Return (x, y) of the center of cell containing provided text 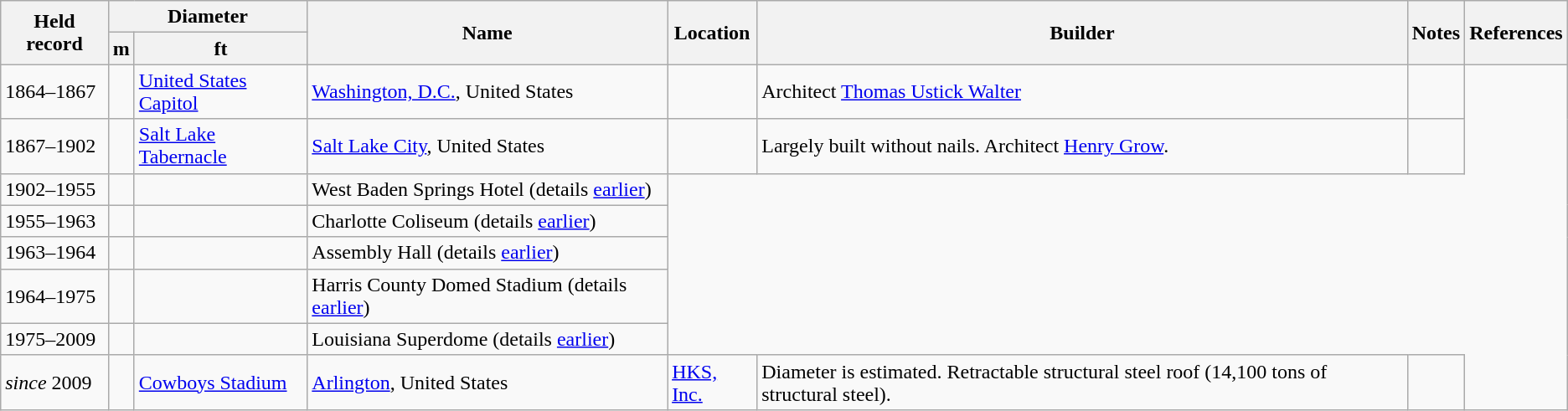
Cowboys Stadium (221, 382)
United States Capitol (221, 92)
1964–1975 (54, 296)
West Baden Springs Hotel (details earlier) (487, 189)
1975–2009 (54, 339)
Salt Lake City, United States (487, 146)
Notes (1436, 33)
1867–1902 (54, 146)
Largely built without nails. Architect Henry Grow. (1082, 146)
1955–1963 (54, 221)
m (121, 49)
Arlington, United States (487, 382)
1902–1955 (54, 189)
1864–1867 (54, 92)
Architect Thomas Ustick Walter (1082, 92)
Salt Lake Tabernacle (221, 146)
ft (221, 49)
Washington, D.C., United States (487, 92)
Harris County Domed Stadium (details earlier) (487, 296)
Louisiana Superdome (details earlier) (487, 339)
Builder (1082, 33)
Location (712, 33)
Diameter is estimated. Retractable structural steel roof (14,100 tons of structural steel). (1082, 382)
Name (487, 33)
Held record (54, 33)
Assembly Hall (details earlier) (487, 253)
Diameter (208, 17)
Charlotte Coliseum (details earlier) (487, 221)
since 2009 (54, 382)
1963–1964 (54, 253)
References (1516, 33)
HKS, Inc. (712, 382)
